Detect which cell encompasses the target text, then output its (x, y) center coordinate. 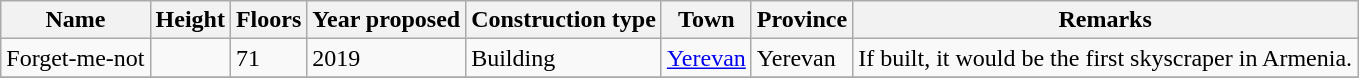
2019 (386, 58)
Floors (268, 20)
Construction type (564, 20)
Town (706, 20)
Name (76, 20)
Height (190, 20)
Province (802, 20)
71 (268, 58)
Year proposed (386, 20)
If built, it would be the first skyscraper in Armenia. (1106, 58)
Remarks (1106, 20)
Building (564, 58)
Forget-me-not (76, 58)
